Provide the [X, Y] coordinate of the cell's center where the given text is located.  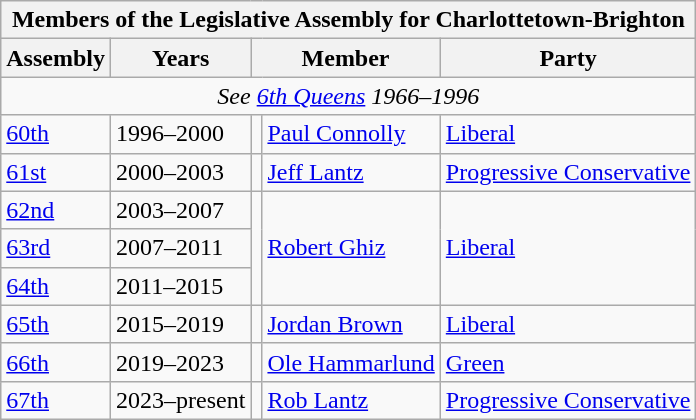
2011–2015 [180, 286]
60th [56, 134]
61st [56, 172]
65th [56, 324]
2000–2003 [180, 172]
63rd [56, 248]
2019–2023 [180, 362]
Member [346, 58]
See 6th Queens 1966–1996 [348, 96]
Party [568, 58]
Years [180, 58]
2023–present [180, 400]
Assembly [56, 58]
Green [568, 362]
67th [56, 400]
2015–2019 [180, 324]
Jeff Lantz [351, 172]
Jordan Brown [351, 324]
Members of the Legislative Assembly for Charlottetown-Brighton [348, 20]
62nd [56, 210]
1996–2000 [180, 134]
Robert Ghiz [351, 248]
66th [56, 362]
2003–2007 [180, 210]
Paul Connolly [351, 134]
Ole Hammarlund [351, 362]
Rob Lantz [351, 400]
64th [56, 286]
2007–2011 [180, 248]
